Search for the cell housing the specified text and yield its [X, Y] center coordinate. 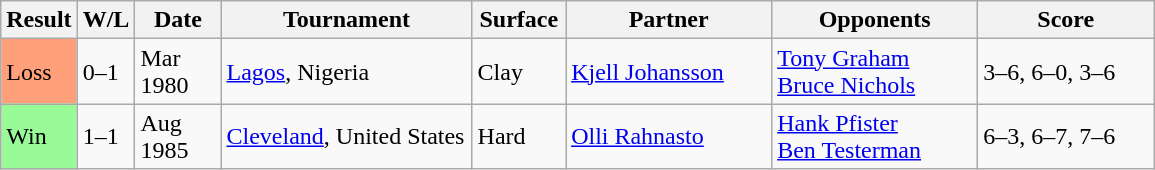
Kjell Johansson [669, 72]
W/L [106, 20]
Score [1066, 20]
Olli Rahnasto [669, 136]
Partner [669, 20]
3–6, 6–0, 3–6 [1066, 72]
Loss [39, 72]
0–1 [106, 72]
Mar 1980 [178, 72]
Result [39, 20]
Date [178, 20]
Hard [519, 136]
1–1 [106, 136]
Tony Graham Bruce Nichols [875, 72]
Hank Pfister Ben Testerman [875, 136]
Surface [519, 20]
Lagos, Nigeria [346, 72]
6–3, 6–7, 7–6 [1066, 136]
Clay [519, 72]
Aug 1985 [178, 136]
Tournament [346, 20]
Opponents [875, 20]
Cleveland, United States [346, 136]
Win [39, 136]
